Extract the [X, Y] coordinate from the center of the cell holding the provided text.  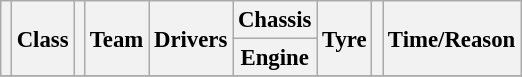
Time/Reason [452, 38]
Chassis [275, 20]
Class [42, 38]
Team [116, 38]
Tyre [344, 38]
Engine [275, 58]
Drivers [191, 38]
